Determine the (x, y) coordinate at the center of the cell enclosing the given text.  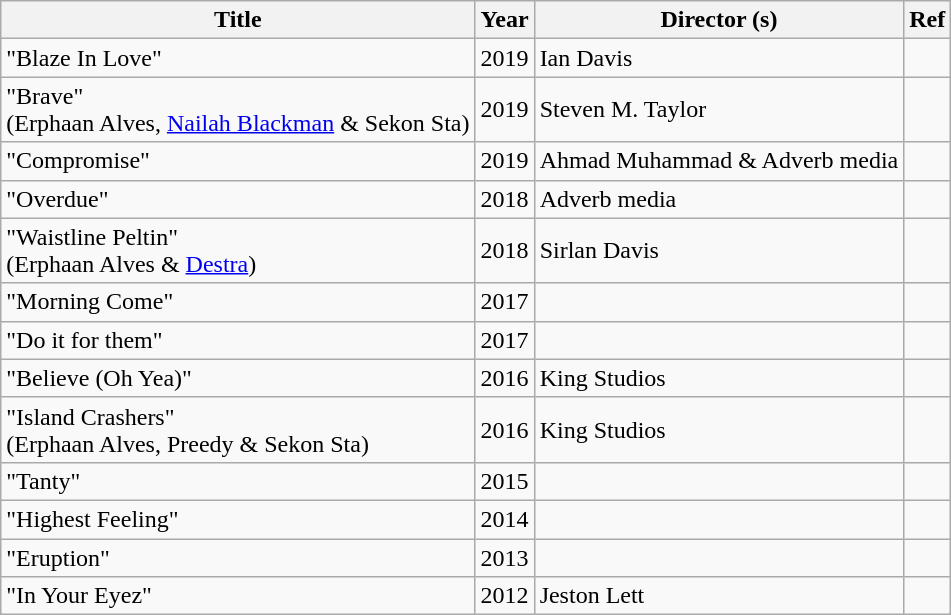
2014 (504, 519)
"Waistline Peltin"(Erphaan Alves & Destra) (238, 250)
"Do it for them" (238, 340)
"Tanty" (238, 481)
Ian Davis (719, 58)
"Eruption" (238, 557)
Ahmad Muhammad & Adverb media (719, 161)
"Overdue" (238, 199)
"Blaze In Love" (238, 58)
Ref (928, 20)
"Compromise" (238, 161)
Jeston Lett (719, 596)
2013 (504, 557)
"Highest Feeling" (238, 519)
Sirlan Davis (719, 250)
2012 (504, 596)
Year (504, 20)
"Morning Come" (238, 302)
"In Your Eyez" (238, 596)
Director (s) (719, 20)
Adverb media (719, 199)
Steven M. Taylor (719, 110)
2015 (504, 481)
"Brave"(Erphaan Alves, Nailah Blackman & Sekon Sta) (238, 110)
"Believe (Oh Yea)" (238, 378)
"Island Crashers"(Erphaan Alves, Preedy & Sekon Sta) (238, 430)
Title (238, 20)
